Extract the [X, Y] coordinate from the center of the cell holding the provided text.  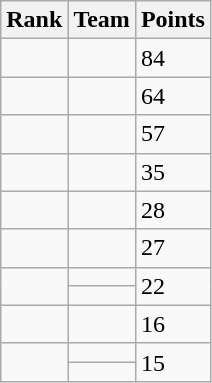
57 [172, 134]
Points [172, 20]
27 [172, 248]
15 [172, 362]
Rank [34, 20]
35 [172, 172]
Team [102, 20]
64 [172, 96]
84 [172, 58]
28 [172, 210]
22 [172, 286]
16 [172, 324]
